Detect which cell encompasses the target text, then output its (X, Y) center coordinate. 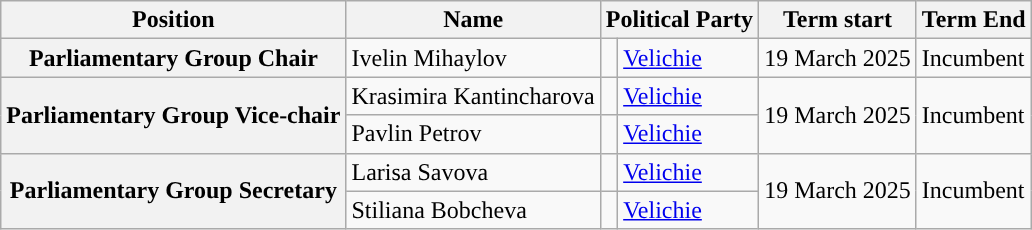
Name (473, 20)
Parliamentary Group Vice-chair (174, 115)
Term End (974, 20)
Pavlin Petrov (473, 134)
Parliamentary Group Chair (174, 58)
Stiliana Bobcheva (473, 210)
Larisa Savova (473, 172)
Ivelin Mihaylov (473, 58)
Political Party (679, 20)
Term start (838, 20)
Parliamentary Group Secretary (174, 191)
Krasimira Kantincharova (473, 96)
Position (174, 20)
